Identify which cell holds the provided text, then report its (x, y) central coordinate. 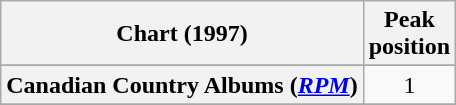
Peakposition (409, 34)
1 (409, 85)
Chart (1997) (182, 34)
Canadian Country Albums (RPM) (182, 85)
